From the cell containing the given text, extract its center point as [x, y] coordinate. 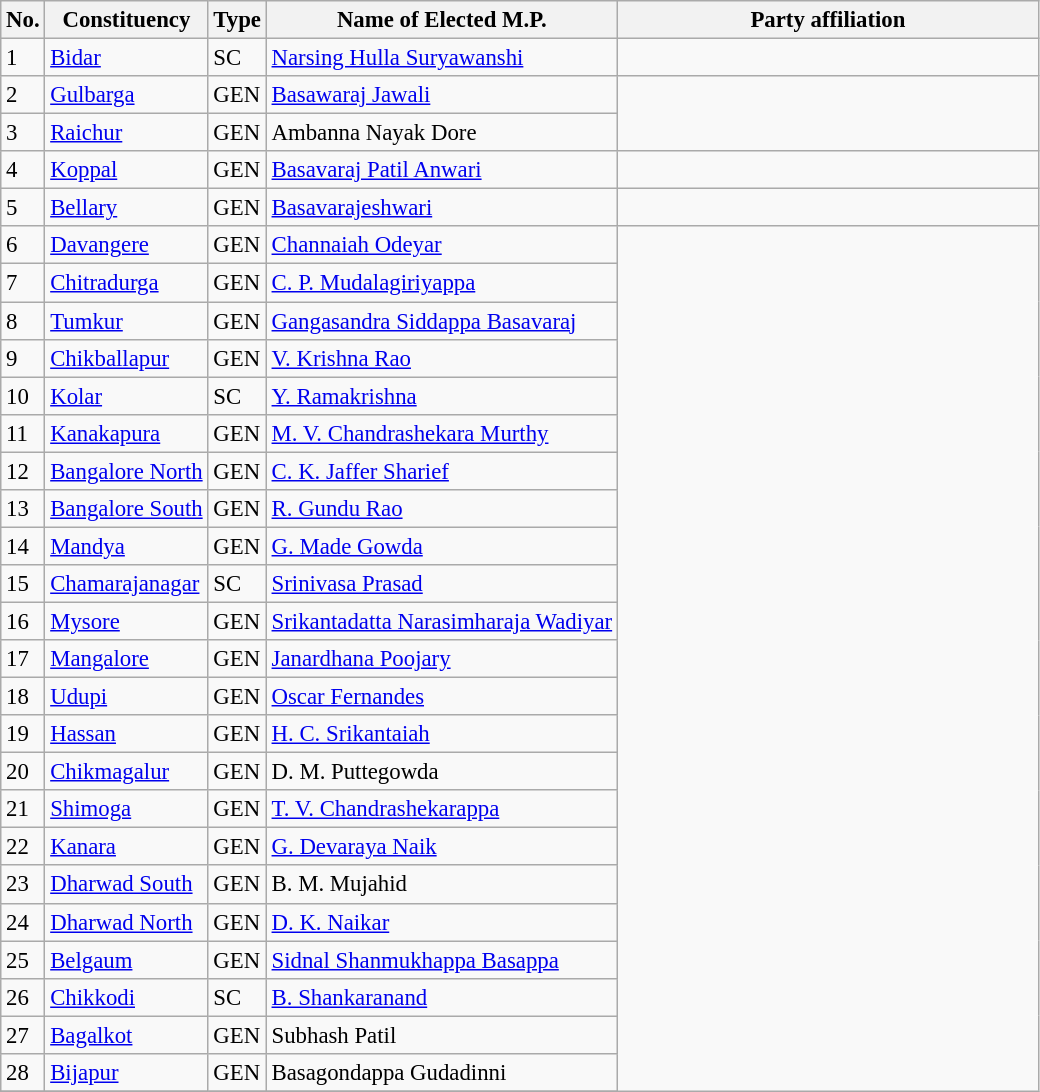
12 [23, 471]
Name of Elected M.P. [442, 20]
Oscar Fernandes [442, 697]
Chikkodi [126, 997]
2 [23, 95]
Srikantadatta Narasimharaja Wadiyar [442, 621]
Chikmagalur [126, 772]
R. Gundu Rao [442, 509]
19 [23, 734]
Channaiah Odeyar [442, 245]
G. Made Gowda [442, 546]
Udupi [126, 697]
Chitradurga [126, 283]
Basagondappa Gudadinni [442, 1073]
Bellary [126, 208]
Chikballapur [126, 358]
Party affiliation [828, 20]
M. V. Chandrashekara Murthy [442, 433]
15 [23, 584]
9 [23, 358]
Basavaraj Patil Anwari [442, 170]
7 [23, 283]
Dharwad North [126, 922]
Davangere [126, 245]
Bangalore North [126, 471]
26 [23, 997]
Kolar [126, 396]
Basawaraj Jawali [442, 95]
3 [23, 133]
18 [23, 697]
Koppal [126, 170]
Gulbarga [126, 95]
B. Shankaranand [442, 997]
8 [23, 321]
Bagalkot [126, 1035]
Y. Ramakrishna [442, 396]
Sidnal Shanmukhappa Basappa [442, 960]
Narsing Hulla Suryawanshi [442, 58]
Gangasandra Siddappa Basavaraj [442, 321]
Chamarajanagar [126, 584]
5 [23, 208]
27 [23, 1035]
Janardhana Poojary [442, 659]
22 [23, 847]
B. M. Mujahid [442, 885]
Bidar [126, 58]
D. M. Puttegowda [442, 772]
6 [23, 245]
Belgaum [126, 960]
Tumkur [126, 321]
Dharwad South [126, 885]
21 [23, 809]
Srinivasa Prasad [442, 584]
H. C. Srikantaiah [442, 734]
No. [23, 20]
17 [23, 659]
1 [23, 58]
11 [23, 433]
D. K. Naikar [442, 922]
Basavarajeshwari [442, 208]
Mangalore [126, 659]
Shimoga [126, 809]
Kanakapura [126, 433]
Mysore [126, 621]
Ambanna Nayak Dore [442, 133]
Mandya [126, 546]
13 [23, 509]
10 [23, 396]
C. P. Mudalagiriyappa [442, 283]
G. Devaraya Naik [442, 847]
24 [23, 922]
23 [23, 885]
28 [23, 1073]
Bangalore South [126, 509]
Constituency [126, 20]
V. Krishna Rao [442, 358]
20 [23, 772]
Bijapur [126, 1073]
Type [237, 20]
C. K. Jaffer Sharief [442, 471]
Subhash Patil [442, 1035]
4 [23, 170]
T. V. Chandrashekarappa [442, 809]
14 [23, 546]
16 [23, 621]
Raichur [126, 133]
Hassan [126, 734]
25 [23, 960]
Kanara [126, 847]
